Scan for the cell matching the given text and deliver its (X, Y) coordinate at center. 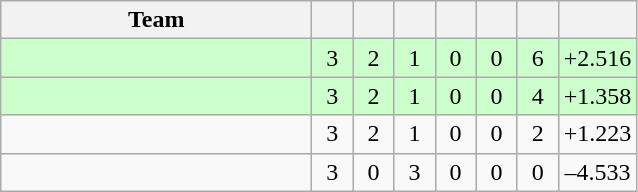
–4.533 (598, 172)
6 (538, 58)
Team (156, 20)
+1.358 (598, 96)
+1.223 (598, 134)
4 (538, 96)
+2.516 (598, 58)
